Locate the cell with the specified text and output its (X, Y) center coordinate. 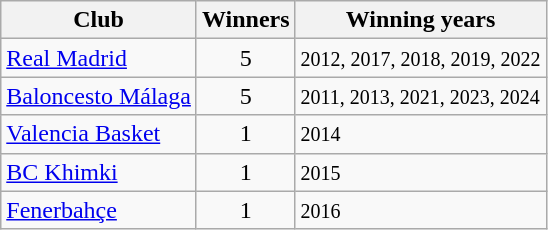
Valencia Basket (99, 134)
Baloncesto Málaga (99, 96)
Real Madrid (99, 58)
2015 (420, 172)
2012, 2017, 2018, 2019, 2022 (420, 58)
Winners (246, 20)
BC Khimki (99, 172)
2016 (420, 210)
Club (99, 20)
Fenerbahçe (99, 210)
Winning years (420, 20)
2011, 2013, 2021, 2023, 2024 (420, 96)
2014 (420, 134)
